Identify which cell holds the provided text, then report its [X, Y] central coordinate. 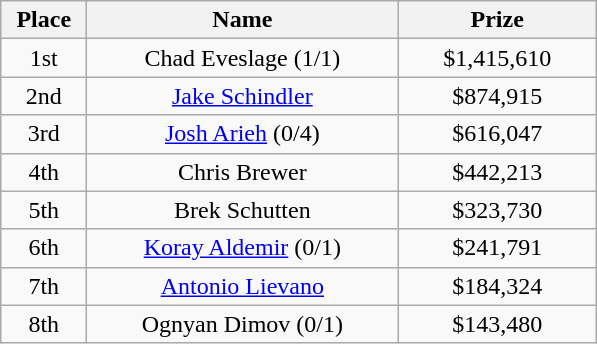
$616,047 [498, 134]
Prize [498, 20]
$1,415,610 [498, 58]
4th [44, 172]
6th [44, 248]
Place [44, 20]
$442,213 [498, 172]
$241,791 [498, 248]
Josh Arieh (0/4) [242, 134]
Jake Schindler [242, 96]
Chad Eveslage (1/1) [242, 58]
Brek Schutten [242, 210]
$143,480 [498, 324]
5th [44, 210]
3rd [44, 134]
$184,324 [498, 286]
2nd [44, 96]
Koray Aldemir (0/1) [242, 248]
Name [242, 20]
8th [44, 324]
Ognyan Dimov (0/1) [242, 324]
$323,730 [498, 210]
Chris Brewer [242, 172]
Antonio Lievano [242, 286]
1st [44, 58]
$874,915 [498, 96]
7th [44, 286]
